Capture the cell that displays the provided text and extract its (X, Y) central coordinate. 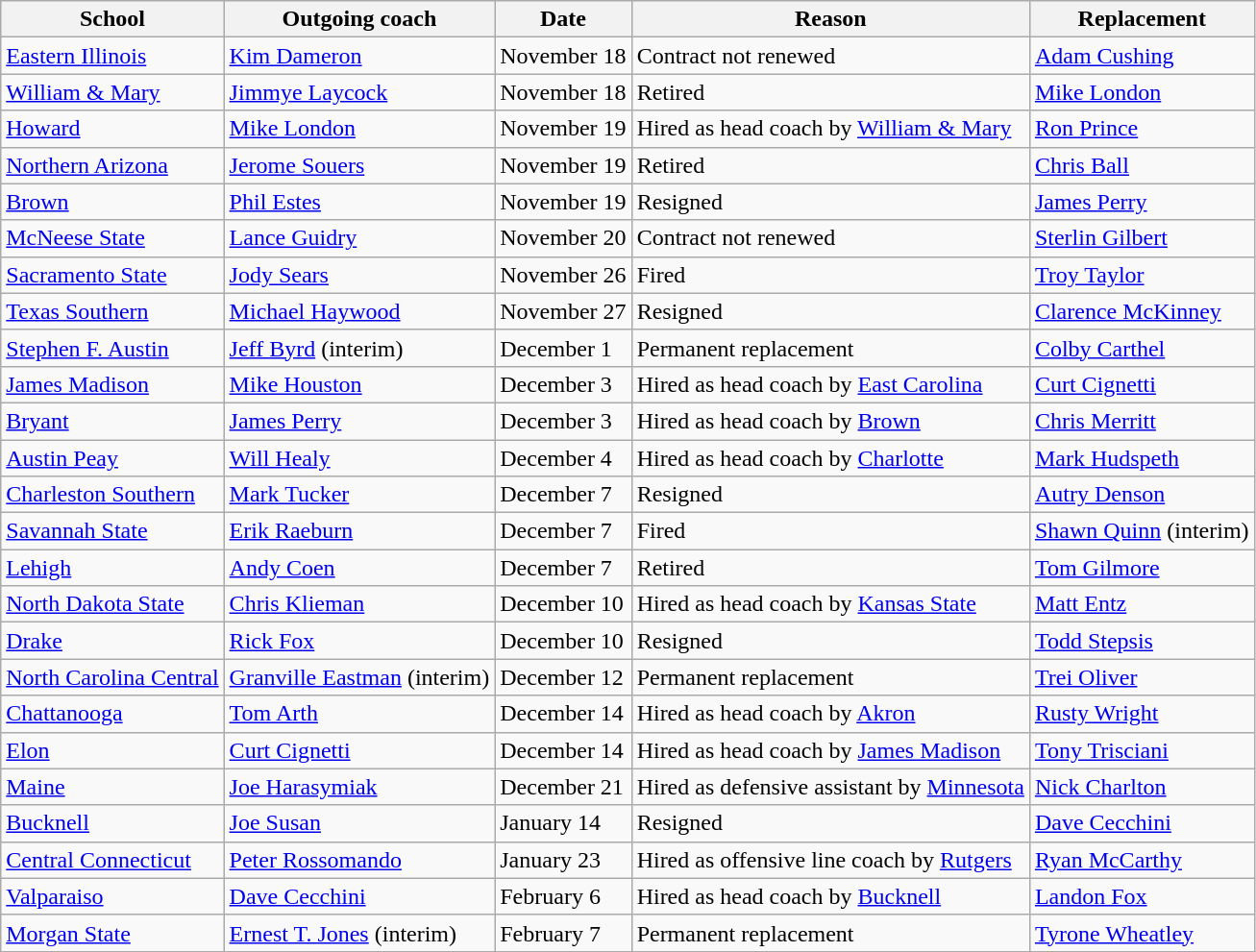
Jerome Souers (359, 165)
Sacramento State (112, 275)
Texas Southern (112, 311)
Phil Estes (359, 202)
Tom Arth (359, 714)
Tom Gilmore (1142, 568)
November 20 (563, 238)
Kim Dameron (359, 56)
Sterlin Gilbert (1142, 238)
Tyrone Wheatley (1142, 933)
McNeese State (112, 238)
Rick Fox (359, 641)
Tony Trisciani (1142, 750)
Shawn Quinn (interim) (1142, 531)
Will Healy (359, 458)
Clarence McKinney (1142, 311)
November 26 (563, 275)
Chattanooga (112, 714)
School (112, 19)
Hired as head coach by Kansas State (830, 604)
Mike Houston (359, 384)
Lehigh (112, 568)
January 23 (563, 860)
Lance Guidry (359, 238)
November 27 (563, 311)
Landon Fox (1142, 896)
Autry Denson (1142, 495)
Stephen F. Austin (112, 348)
Peter Rossomando (359, 860)
Reason (830, 19)
Hired as head coach by Bucknell (830, 896)
Troy Taylor (1142, 275)
Granville Eastman (interim) (359, 677)
Bucknell (112, 823)
Hired as offensive line coach by Rutgers (830, 860)
Date (563, 19)
Nick Charlton (1142, 787)
Hired as head coach by James Madison (830, 750)
Andy Coen (359, 568)
Hired as head coach by William & Mary (830, 129)
Matt Entz (1142, 604)
December 1 (563, 348)
Replacement (1142, 19)
Northern Arizona (112, 165)
December 21 (563, 787)
Ryan McCarthy (1142, 860)
Central Connecticut (112, 860)
February 6 (563, 896)
Mark Hudspeth (1142, 458)
Austin Peay (112, 458)
Trei Oliver (1142, 677)
Ron Prince (1142, 129)
Michael Haywood (359, 311)
Chris Klieman (359, 604)
Todd Stepsis (1142, 641)
Hired as head coach by Brown (830, 421)
Elon (112, 750)
Hired as head coach by Charlotte (830, 458)
January 14 (563, 823)
James Madison (112, 384)
Maine (112, 787)
Eastern Illinois (112, 56)
Colby Carthel (1142, 348)
Valparaiso (112, 896)
Chris Merritt (1142, 421)
Ernest T. Jones (interim) (359, 933)
December 12 (563, 677)
North Dakota State (112, 604)
February 7 (563, 933)
Joe Susan (359, 823)
Mark Tucker (359, 495)
Morgan State (112, 933)
Hired as head coach by Akron (830, 714)
Joe Harasymiak (359, 787)
Jeff Byrd (interim) (359, 348)
Chris Ball (1142, 165)
Rusty Wright (1142, 714)
Hired as head coach by East Carolina (830, 384)
Brown (112, 202)
Howard (112, 129)
Erik Raeburn (359, 531)
Drake (112, 641)
Savannah State (112, 531)
Outgoing coach (359, 19)
Jimmye Laycock (359, 92)
Bryant (112, 421)
North Carolina Central (112, 677)
Jody Sears (359, 275)
William & Mary (112, 92)
Adam Cushing (1142, 56)
Charleston Southern (112, 495)
Hired as defensive assistant by Minnesota (830, 787)
December 4 (563, 458)
